Determine the (X, Y) coordinate at the center of the cell enclosing the given text.  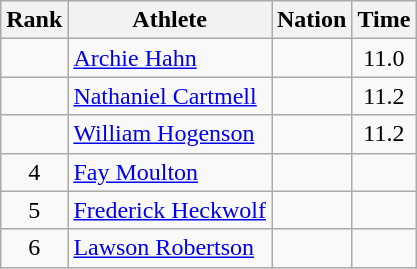
William Hogenson (170, 134)
5 (34, 210)
6 (34, 248)
Rank (34, 20)
Nathaniel Cartmell (170, 96)
Lawson Robertson (170, 248)
Nation (312, 20)
Time (384, 20)
Frederick Heckwolf (170, 210)
Fay Moulton (170, 172)
Archie Hahn (170, 58)
11.0 (384, 58)
4 (34, 172)
Athlete (170, 20)
